From the cell containing the given text, extract its center point as [x, y] coordinate. 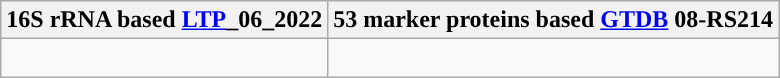
16S rRNA based LTP_06_2022 [164, 20]
53 marker proteins based GTDB 08-RS214 [554, 20]
